Locate the cell with the specified text and output its [X, Y] center coordinate. 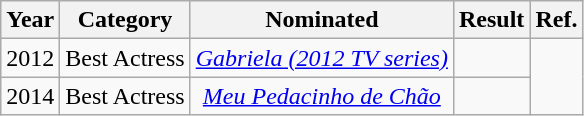
Year [30, 20]
2012 [30, 58]
2014 [30, 96]
Nominated [322, 20]
Meu Pedacinho de Chão [322, 96]
Category [125, 20]
Gabriela (2012 TV series) [322, 58]
Ref. [556, 20]
Result [491, 20]
